Determine the (X, Y) coordinate at the center of the cell enclosing the given text.  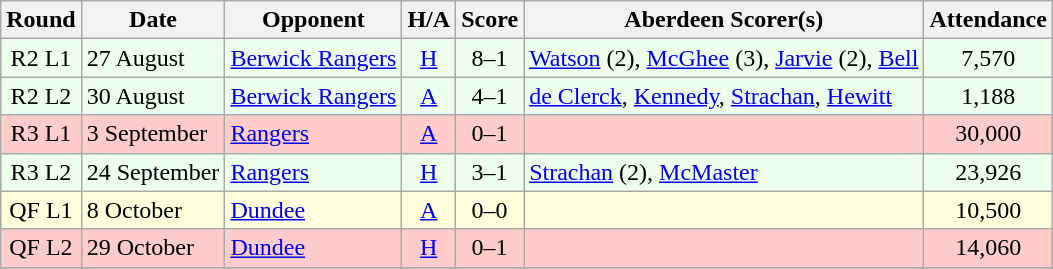
0–0 (490, 210)
3 September (153, 134)
10,500 (988, 210)
29 October (153, 248)
4–1 (490, 96)
23,926 (988, 172)
R2 L1 (41, 58)
7,570 (988, 58)
Round (41, 20)
30 August (153, 96)
QF L1 (41, 210)
Date (153, 20)
Strachan (2), McMaster (724, 172)
8 October (153, 210)
Aberdeen Scorer(s) (724, 20)
Attendance (988, 20)
1,188 (988, 96)
R3 L1 (41, 134)
R3 L2 (41, 172)
QF L2 (41, 248)
de Clerck, Kennedy, Strachan, Hewitt (724, 96)
R2 L2 (41, 96)
Opponent (314, 20)
Watson (2), McGhee (3), Jarvie (2), Bell (724, 58)
Score (490, 20)
30,000 (988, 134)
27 August (153, 58)
H/A (429, 20)
14,060 (988, 248)
8–1 (490, 58)
3–1 (490, 172)
24 September (153, 172)
